From the cell containing the given text, extract its center point as (x, y) coordinate. 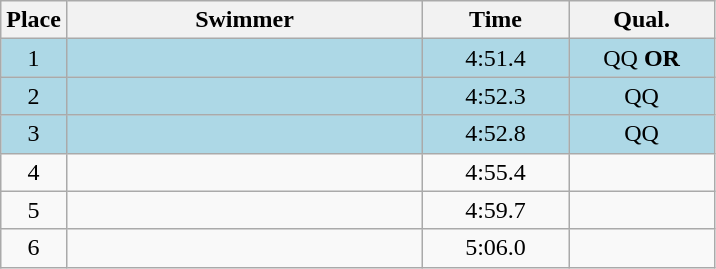
4:51.4 (496, 58)
Time (496, 20)
4:52.3 (496, 96)
5 (34, 210)
6 (34, 248)
4:59.7 (496, 210)
Place (34, 20)
4:55.4 (496, 172)
4 (34, 172)
5:06.0 (496, 248)
3 (34, 134)
4:52.8 (496, 134)
2 (34, 96)
Swimmer (244, 20)
QQ OR (642, 58)
1 (34, 58)
Qual. (642, 20)
